Search for the cell housing the specified text and yield its (X, Y) center coordinate. 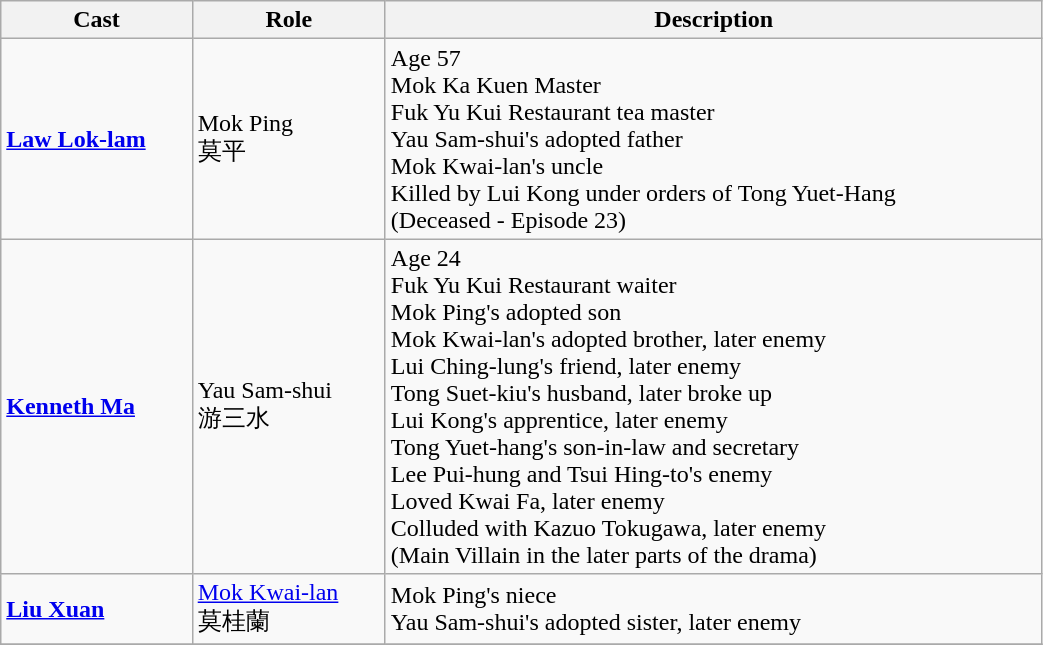
Mok Kwai-lan莫桂蘭 (288, 609)
Description (714, 20)
Mok Ping's nieceYau Sam-shui's adopted sister, later enemy (714, 609)
Yau Sam-shui游三水 (288, 406)
Cast (96, 20)
Liu Xuan (96, 609)
Law Lok-lam (96, 139)
Mok Ping莫平 (288, 139)
Kenneth Ma (96, 406)
Role (288, 20)
